Provide the (X, Y) coordinate of the cell's center where the given text is located.  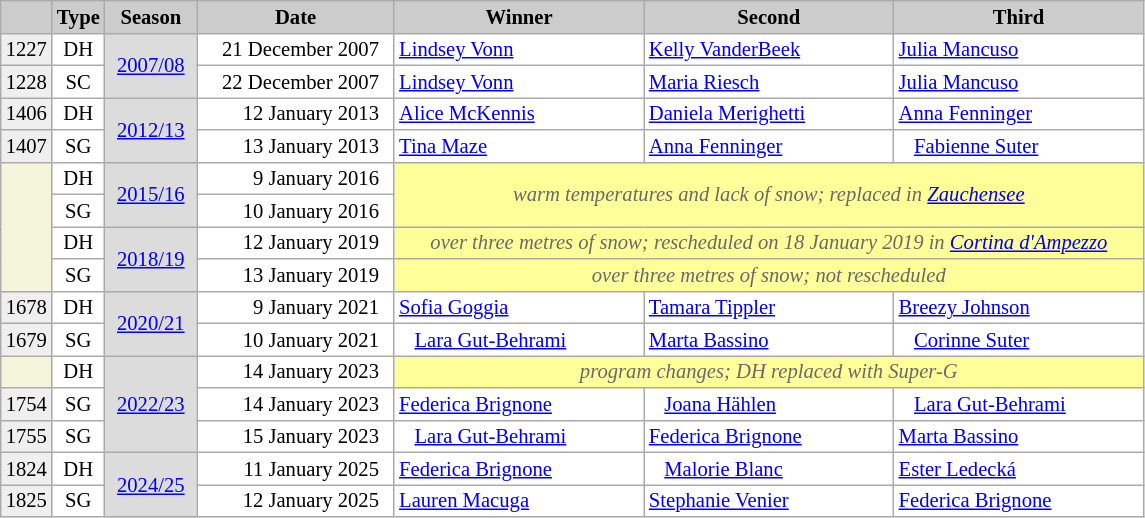
Joana Hählen (769, 404)
2020/21 (151, 323)
1679 (26, 339)
15 January 2023 (296, 436)
9 January 2021 (296, 307)
Tina Maze (519, 146)
1227 (26, 49)
13 January 2013 (296, 146)
Stephanie Venier (769, 500)
SC (78, 81)
22 December 2007 (296, 81)
Fabienne Suter (1019, 146)
1407 (26, 146)
1228 (26, 81)
2018/19 (151, 258)
Ester Ledecká (1019, 468)
1406 (26, 113)
1678 (26, 307)
12 January 2019 (296, 242)
2024/25 (151, 484)
2015/16 (151, 194)
warm temperatures and lack of snow; replaced in Zauchensee (768, 194)
Type (78, 16)
Date (296, 16)
Kelly VanderBeek (769, 49)
Season (151, 16)
Winner (519, 16)
Third (1019, 16)
Tamara Tippler (769, 307)
21 December 2007 (296, 49)
2012/13 (151, 129)
Corinne Suter (1019, 339)
12 January 2013 (296, 113)
Breezy Johnson (1019, 307)
1754 (26, 404)
Alice McKennis (519, 113)
Lauren Macuga (519, 500)
over three metres of snow; rescheduled on 18 January 2019 in Cortina d'Ampezzo (768, 242)
2007/08 (151, 65)
1825 (26, 500)
1824 (26, 468)
Malorie Blanc (769, 468)
13 January 2019 (296, 274)
12 January 2025 (296, 500)
1755 (26, 436)
10 January 2021 (296, 339)
Sofia Goggia (519, 307)
2022/23 (151, 404)
11 January 2025 (296, 468)
Second (769, 16)
Maria Riesch (769, 81)
9 January 2016 (296, 178)
over three metres of snow; not rescheduled (768, 274)
program changes; DH replaced with Super-G (768, 371)
10 January 2016 (296, 210)
Daniela Merighetti (769, 113)
